Capture the cell that displays the provided text and extract its (x, y) central coordinate. 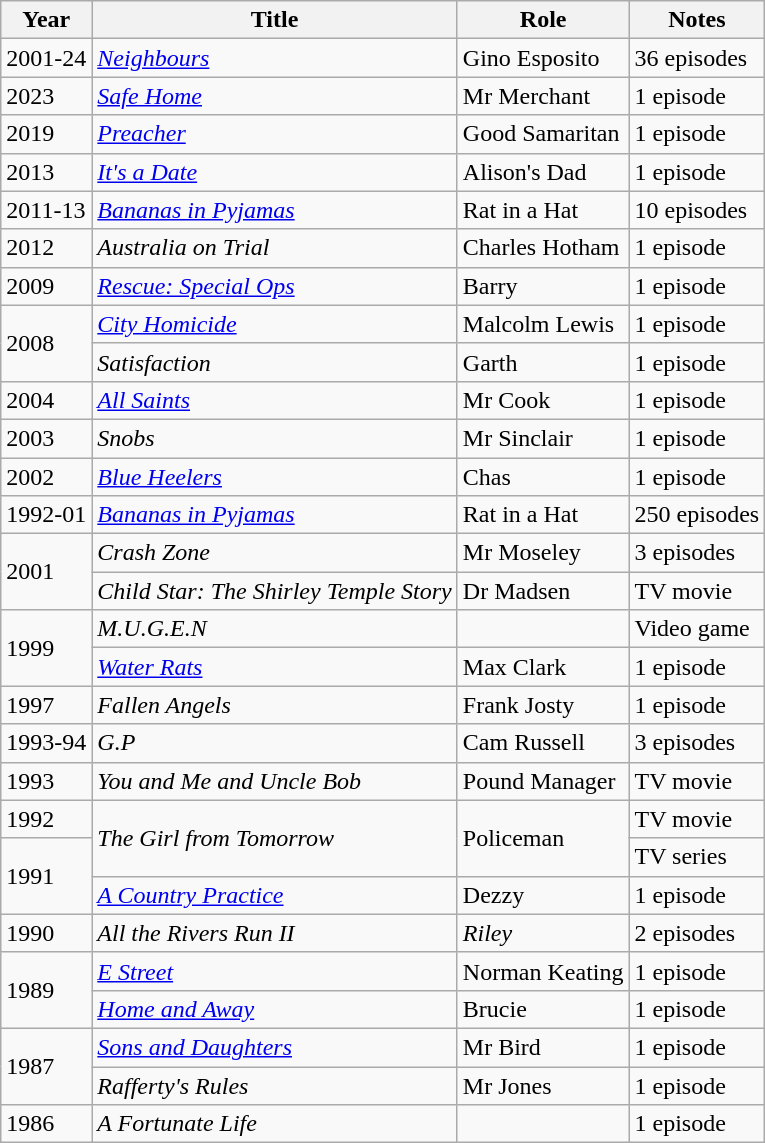
Dezzy (543, 895)
Mr Sinclair (543, 438)
2 episodes (697, 933)
Gino Esposito (543, 58)
Garth (543, 362)
Max Clark (543, 667)
Chas (543, 477)
36 episodes (697, 58)
2008 (46, 343)
Water Rats (275, 667)
1999 (46, 648)
Frank Josty (543, 705)
2009 (46, 286)
2012 (46, 248)
1993-94 (46, 743)
2004 (46, 400)
1986 (46, 1124)
All the Rivers Run II (275, 933)
Norman Keating (543, 971)
2019 (46, 134)
250 episodes (697, 515)
Child Star: The Shirley Temple Story (275, 591)
Video game (697, 629)
2001-24 (46, 58)
2011-13 (46, 210)
It's a Date (275, 172)
2003 (46, 438)
Mr Merchant (543, 96)
Rescue: Special Ops (275, 286)
Preacher (275, 134)
G.P (275, 743)
Mr Cook (543, 400)
1992 (46, 819)
Satisfaction (275, 362)
Notes (697, 20)
2023 (46, 96)
Barry (543, 286)
1997 (46, 705)
1990 (46, 933)
Mr Moseley (543, 553)
2001 (46, 572)
Charles Hotham (543, 248)
Role (543, 20)
TV series (697, 857)
1987 (46, 1066)
Mr Bird (543, 1047)
Brucie (543, 1009)
Crash Zone (275, 553)
Snobs (275, 438)
1989 (46, 990)
Malcolm Lewis (543, 324)
Rafferty's Rules (275, 1085)
You and Me and Uncle Bob (275, 781)
City Homicide (275, 324)
1993 (46, 781)
Home and Away (275, 1009)
Safe Home (275, 96)
2002 (46, 477)
Pound Manager (543, 781)
Dr Madsen (543, 591)
A Fortunate Life (275, 1124)
Alison's Dad (543, 172)
1991 (46, 876)
Mr Jones (543, 1085)
10 episodes (697, 210)
Fallen Angels (275, 705)
The Girl from Tomorrow (275, 838)
2013 (46, 172)
E Street (275, 971)
Year (46, 20)
Australia on Trial (275, 248)
A Country Practice (275, 895)
Sons and Daughters (275, 1047)
Riley (543, 933)
M.U.G.E.N (275, 629)
Cam Russell (543, 743)
All Saints (275, 400)
Blue Heelers (275, 477)
Policeman (543, 838)
Neighbours (275, 58)
1992-01 (46, 515)
Good Samaritan (543, 134)
Title (275, 20)
